Identify which cell holds the provided text, then report its (X, Y) central coordinate. 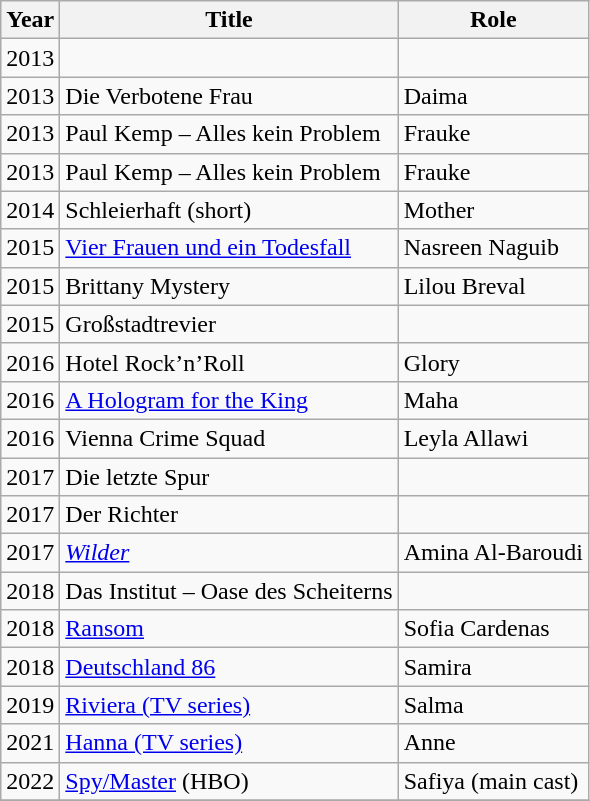
Year (30, 20)
Die Verbotene Frau (229, 96)
Vier Frauen und ein Todesfall (229, 248)
2019 (30, 705)
Safiya (main cast) (493, 781)
Title (229, 20)
2022 (30, 781)
Die letzte Spur (229, 477)
Hotel Rock’n’Roll (229, 362)
Großstadtrevier (229, 324)
Amina Al-Baroudi (493, 553)
Vienna Crime Squad (229, 438)
Brittany Mystery (229, 286)
Glory (493, 362)
Sofia Cardenas (493, 629)
A Hologram for the King (229, 400)
Das Institut – Oase des Scheiterns (229, 591)
Role (493, 20)
Wilder (229, 553)
Ransom (229, 629)
Mother (493, 210)
Deutschland 86 (229, 667)
Riviera (TV series) (229, 705)
Samira (493, 667)
Lilou Breval (493, 286)
Schleierhaft (short) (229, 210)
Nasreen Naguib (493, 248)
2014 (30, 210)
Hanna (TV series) (229, 743)
Der Richter (229, 515)
Daima (493, 96)
2021 (30, 743)
Anne (493, 743)
Leyla Allawi (493, 438)
Maha (493, 400)
Spy/Master (HBO) (229, 781)
Salma (493, 705)
